Return (x, y) of the center of cell containing provided text 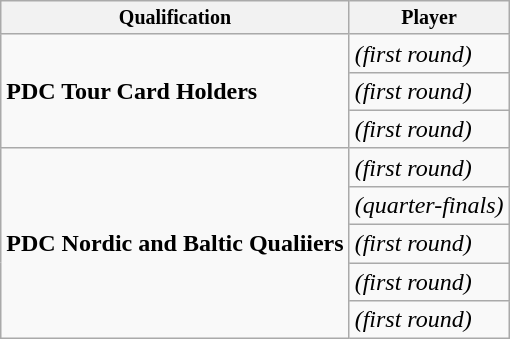
PDC Tour Card Holders (175, 91)
(quarter-finals) (429, 205)
Qualification (175, 18)
Player (429, 18)
PDC Nordic and Baltic Qualiiers (175, 243)
